Determine the (x, y) coordinate at the center of the cell enclosing the given text.  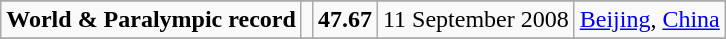
World & Paralympic record (152, 20)
11 September 2008 (476, 20)
47.67 (344, 20)
Beijing, China (650, 20)
